From the cell containing the given text, extract its center point as (x, y) coordinate. 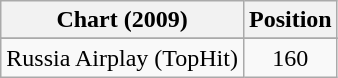
Chart (2009) (122, 20)
160 (290, 58)
Position (290, 20)
Russia Airplay (TopHit) (122, 58)
